Locate the cell with the specified text and output its [x, y] center coordinate. 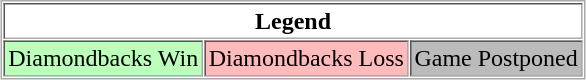
Diamondbacks Loss [306, 58]
Diamondbacks Win [104, 58]
Game Postponed [496, 58]
Legend [294, 21]
